Return (x, y) of the center of cell containing provided text 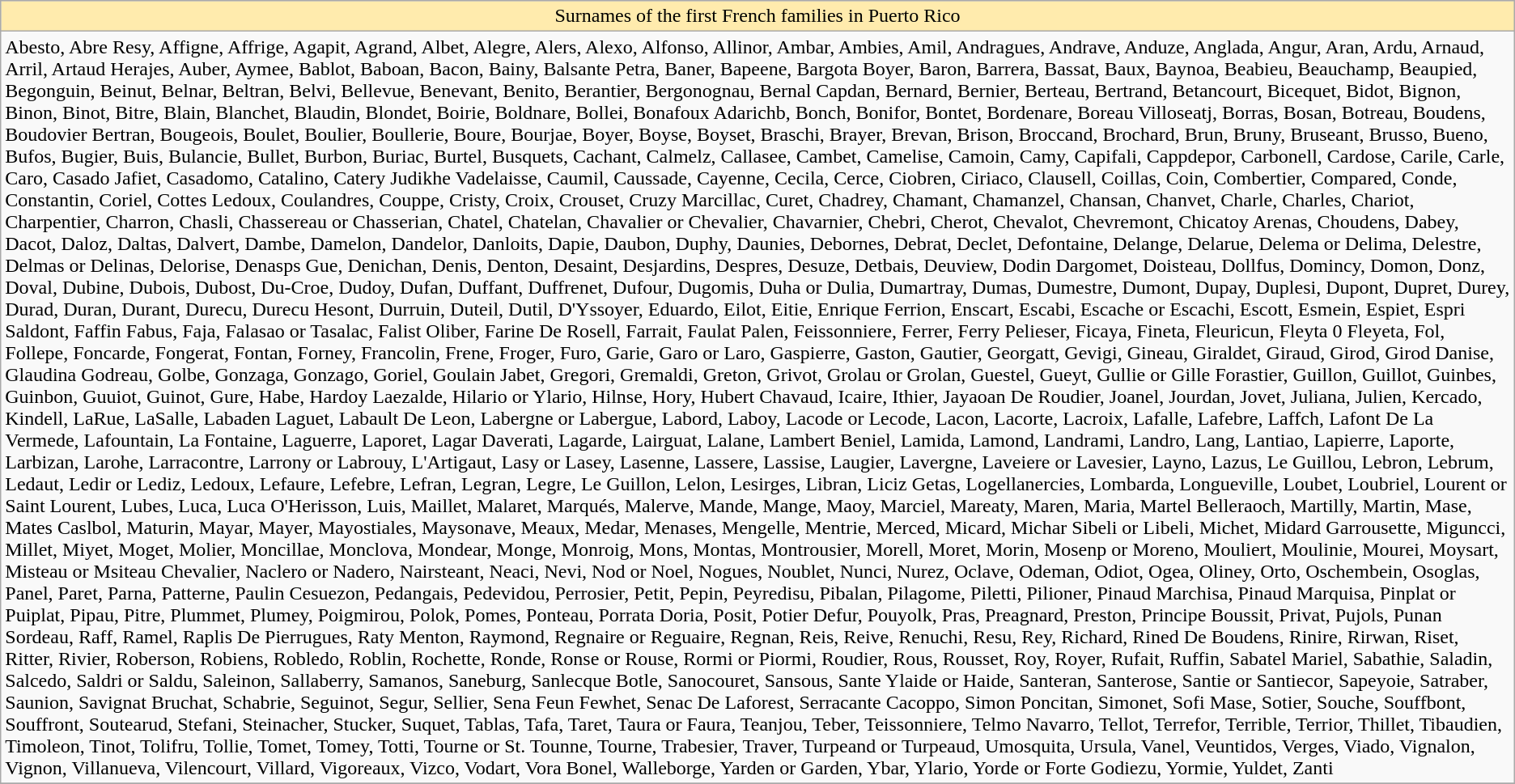
Surnames of the first French families in Puerto Rico (757, 16)
